Pinpoint the cell where the given text exists, returning its [X, Y] midpoint coordinate. 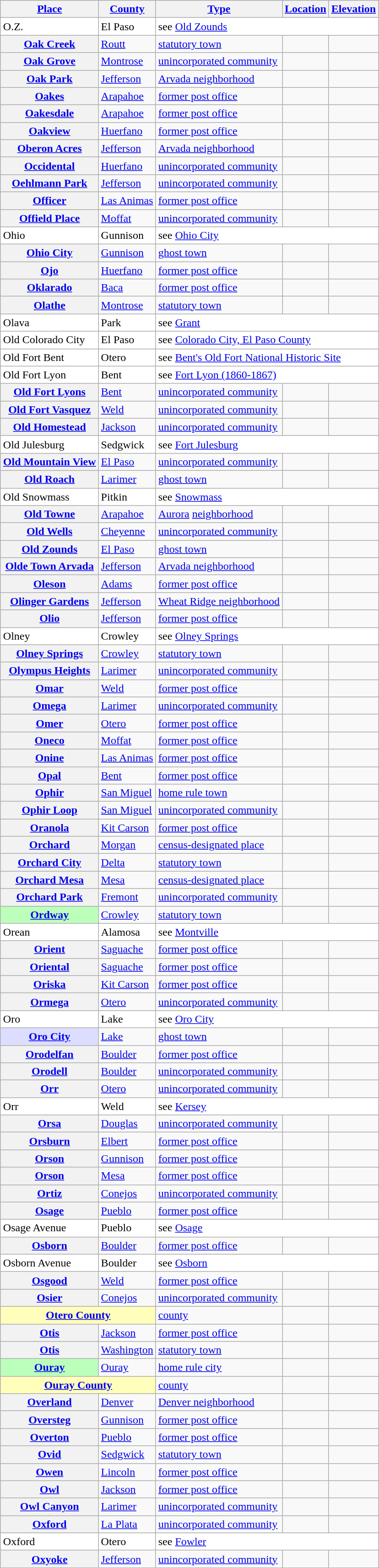
Old Zounds [49, 549]
Old Fort Bent [49, 357]
Delta [127, 862]
Cheyenne [127, 532]
Otero County [78, 1315]
Orodelfan [49, 1054]
Overland [49, 1402]
Osage Avenue [49, 1228]
Orient [49, 949]
see Grant [267, 323]
see Snowmass [267, 496]
Ohio City [49, 253]
Olava [49, 323]
Old Homestead [49, 427]
Old Colorado City [49, 340]
Old Roach [49, 479]
see Colorado City, El Paso County [267, 340]
home rule city [219, 1368]
Oakesdale [49, 113]
Ortiz [49, 1193]
Oak Creek [49, 44]
Old Towne [49, 514]
Pitkin [127, 496]
Park [127, 323]
Orchard Park [49, 897]
Onine [49, 758]
Ojo [49, 270]
Oklarado [49, 288]
Opal [49, 776]
see Osage [267, 1228]
Denver neighborhood [219, 1402]
Old Wells [49, 532]
Old Fort Lyon [49, 375]
Olney Springs [49, 653]
Oberon Acres [49, 148]
Ouray County [78, 1385]
Denver [127, 1402]
Osgood [49, 1280]
Officer [49, 200]
see Olney Springs [267, 636]
Morgan [127, 845]
Omer [49, 723]
Location [306, 9]
Oak Park [49, 79]
see Fowler [267, 1541]
Old Mountain View [49, 462]
Orchard City [49, 862]
Osborn Avenue [49, 1263]
Type [219, 9]
Lincoln [127, 1472]
see Fort Lyon (1860-1867) [267, 375]
Occidental [49, 166]
Oxyoke [49, 1559]
Orodell [49, 1072]
Olney [49, 636]
Oakes [49, 96]
Ordway [49, 915]
see Old Zounds [267, 27]
Ohio [49, 236]
Oro City [49, 1036]
Ophir Loop [49, 810]
Oneco [49, 740]
Oro [49, 1019]
Douglas [127, 1124]
County [127, 9]
Adams [127, 584]
Old Fort Vasquez [49, 410]
Offield Place [49, 218]
Oversteg [49, 1420]
see Osborn [267, 1263]
Owl [49, 1489]
Oakview [49, 131]
Ormega [49, 1002]
Routt [127, 44]
Oriska [49, 984]
Fremont [127, 897]
Place [49, 9]
Overton [49, 1437]
see Kersey [267, 1106]
Washington [127, 1350]
Orsburn [49, 1141]
Elbert [127, 1141]
Olio [49, 619]
Omar [49, 688]
Orchard Mesa [49, 880]
Olde Town Arvada [49, 566]
Aurora neighborhood [219, 514]
Wheat Ridge neighborhood [219, 601]
Osier [49, 1298]
Olathe [49, 305]
O.Z. [49, 27]
Omega [49, 706]
Orchard [49, 845]
Oak Grove [49, 61]
Oehlmann Park [49, 183]
Owen [49, 1472]
Olympus Heights [49, 671]
Alamosa [127, 932]
Old Snowmass [49, 496]
see Oro City [267, 1019]
Ophir [49, 793]
see Ohio City [267, 236]
La Plata [127, 1524]
Oleson [49, 584]
Elevation [353, 9]
Ovid [49, 1455]
Orean [49, 932]
see Montville [267, 932]
see Fort Julesburg [267, 444]
Osborn [49, 1245]
Old Fort Lyons [49, 392]
Old Julesburg [49, 444]
Oriental [49, 967]
Oranola [49, 828]
Baca [127, 288]
Osage [49, 1211]
see Bent's Old Fort National Historic Site [267, 357]
home rule town [219, 793]
Orsa [49, 1124]
Owl Canyon [49, 1507]
Olinger Gardens [49, 601]
